Extract the (x, y) coordinate from the center of the cell holding the provided text.  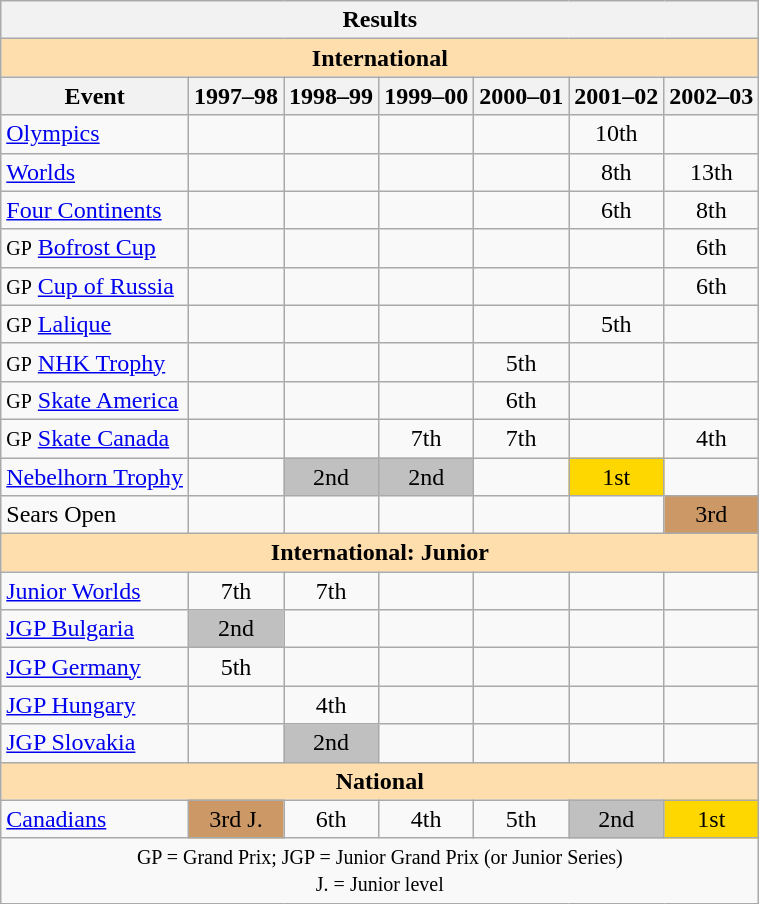
GP Lalique (95, 324)
2002–03 (712, 96)
GP NHK Trophy (95, 362)
3rd (712, 515)
2001–02 (616, 96)
JGP Hungary (95, 705)
Canadians (95, 819)
GP Bofrost Cup (95, 248)
10th (616, 134)
JGP Slovakia (95, 743)
2000–01 (522, 96)
JGP Germany (95, 667)
Results (380, 20)
GP Cup of Russia (95, 286)
Four Continents (95, 210)
Worlds (95, 172)
Junior Worlds (95, 591)
JGP Bulgaria (95, 629)
National (380, 781)
Sears Open (95, 515)
Nebelhorn Trophy (95, 477)
International: Junior (380, 553)
Event (95, 96)
GP = Grand Prix; JGP = Junior Grand Prix (or Junior Series) J. = Junior level (380, 870)
13th (712, 172)
Olympics (95, 134)
International (380, 58)
GP Skate Canada (95, 438)
GP Skate America (95, 400)
1999–00 (426, 96)
1998–99 (332, 96)
1997–98 (236, 96)
3rd J. (236, 819)
